Provide the [x, y] coordinate of the cell's center where the given text is located.  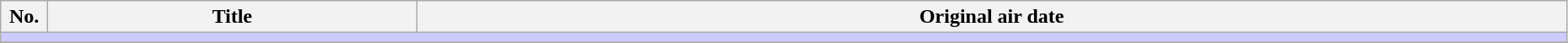
Title [232, 17]
No. [24, 17]
Original air date [992, 17]
